Provide the [x, y] coordinate of the cell's center where the given text is located.  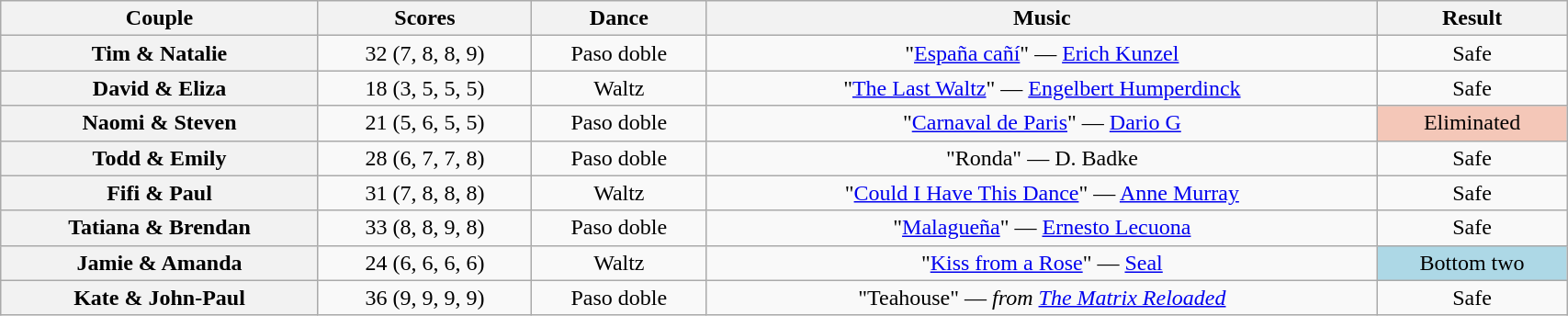
"Malagueña" — Ernesto Lecuona [1042, 228]
Tim & Natalie [160, 53]
33 (8, 8, 9, 8) [424, 228]
"España cañí" — Erich Kunzel [1042, 53]
32 (7, 8, 8, 9) [424, 53]
"The Last Waltz" — Engelbert Humperdinck [1042, 88]
Music [1042, 18]
Bottom two [1472, 263]
Result [1472, 18]
"Carnaval de Paris" — Dario G [1042, 123]
"Teahouse" — from The Matrix Reloaded [1042, 298]
Jamie & Amanda [160, 263]
Eliminated [1472, 123]
18 (3, 5, 5, 5) [424, 88]
Scores [424, 18]
Fifi & Paul [160, 193]
"Could I Have This Dance" — Anne Murray [1042, 193]
31 (7, 8, 8, 8) [424, 193]
David & Eliza [160, 88]
Kate & John-Paul [160, 298]
Tatiana & Brendan [160, 228]
Couple [160, 18]
Dance [619, 18]
36 (9, 9, 9, 9) [424, 298]
"Ronda" — D. Badke [1042, 158]
"Kiss from a Rose" — Seal [1042, 263]
28 (6, 7, 7, 8) [424, 158]
21 (5, 6, 5, 5) [424, 123]
Naomi & Steven [160, 123]
Todd & Emily [160, 158]
24 (6, 6, 6, 6) [424, 263]
